Return the (X, Y) coordinate for the center point of the cell that contains the specified text.  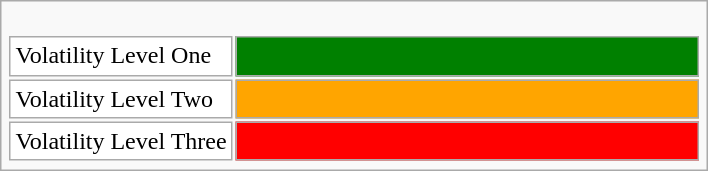
Volatility Level One Volatility Level Two Volatility Level Three (354, 86)
Volatility Level Three (121, 141)
Volatility Level Two (121, 99)
Volatility Level One (121, 56)
